Determine the (X, Y) coordinate at the center of the cell enclosing the given text.  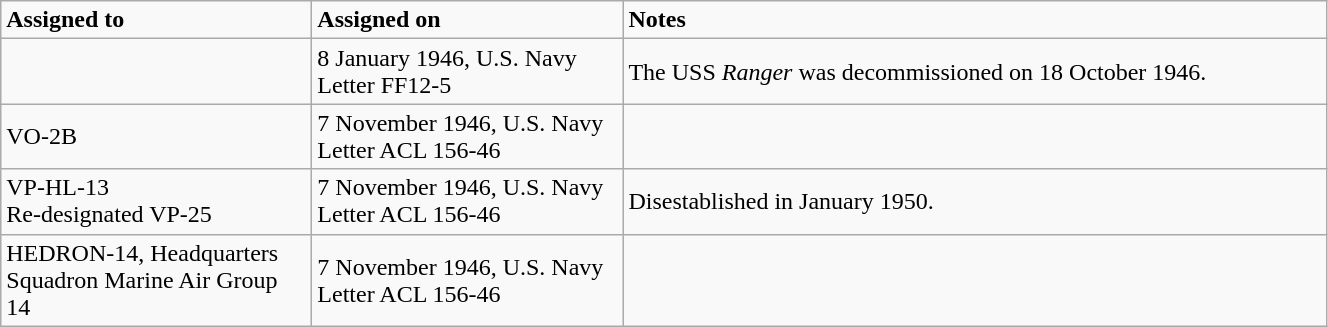
VO-2B (156, 136)
VP-HL-13Re-designated VP-25 (156, 202)
Notes (975, 20)
Disestablished in January 1950. (975, 202)
HEDRON-14, Headquarters Squadron Marine Air Group 14 (156, 280)
The USS Ranger was decommissioned on 18 October 1946. (975, 72)
8 January 1946, U.S. Navy Letter FF12-5 (468, 72)
Assigned to (156, 20)
Assigned on (468, 20)
